Locate the cell with the specified text and output its (x, y) center coordinate. 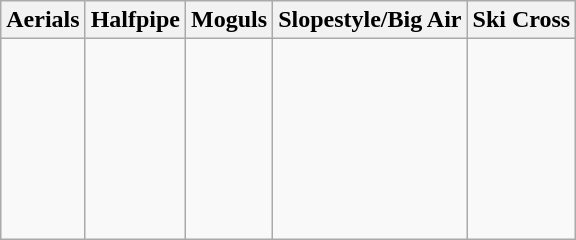
Aerials (43, 20)
Halfpipe (135, 20)
Slopestyle/Big Air (370, 20)
Moguls (230, 20)
Ski Cross (522, 20)
